Output the (X, Y) coordinate of the center of the cell containing the given text.  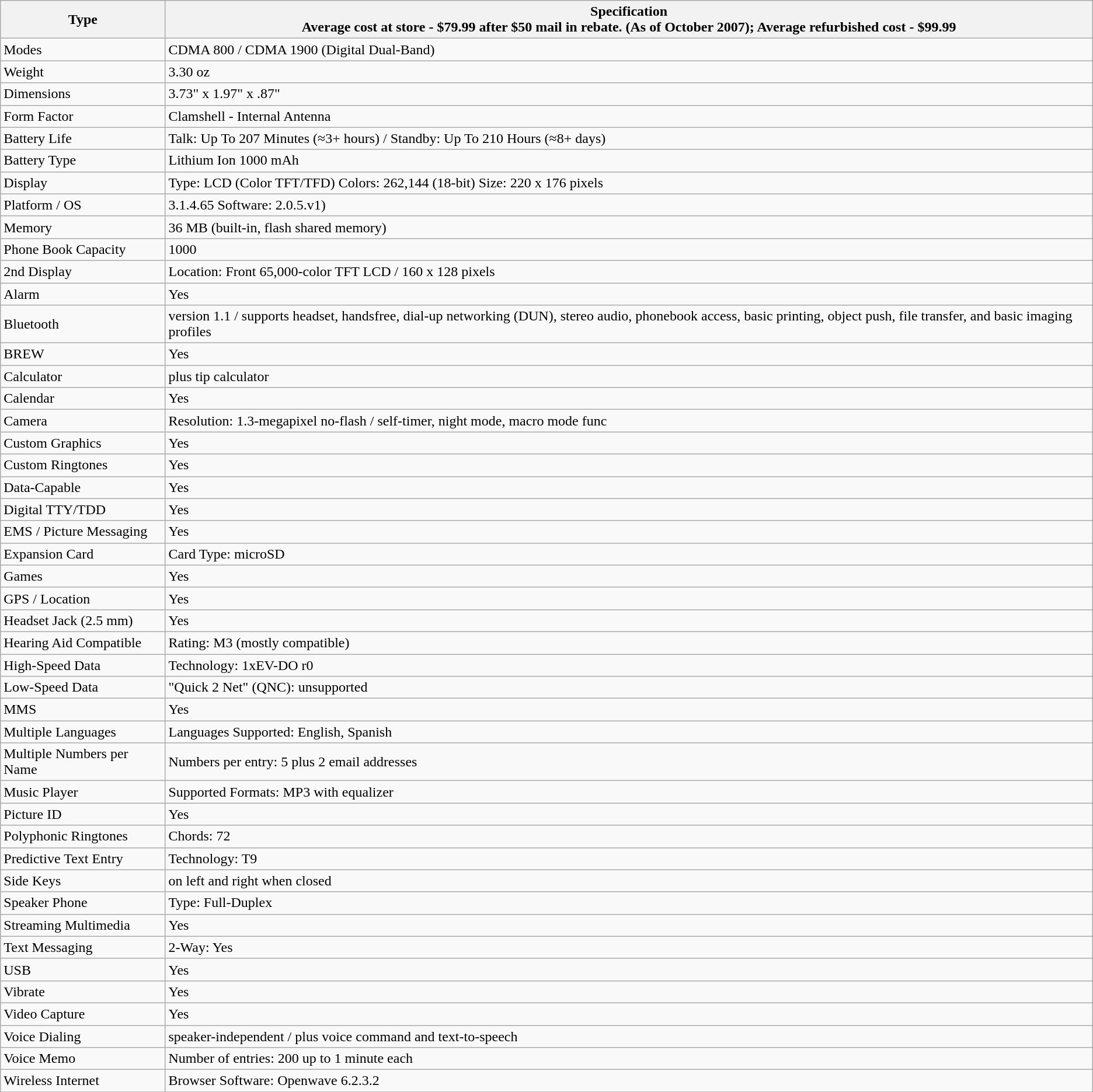
High-Speed Data (83, 665)
Calculator (83, 376)
Type: LCD (Color TFT/TFD) Colors: 262,144 (18-bit) Size: 220 x 176 pixels (629, 183)
Games (83, 576)
Headset Jack (2.5 mm) (83, 620)
Polyphonic Ringtones (83, 836)
Display (83, 183)
Streaming Multimedia (83, 925)
36 MB (built-in, flash shared memory) (629, 227)
Text Messaging (83, 947)
3.1.4.65 Software: 2.0.5.v1) (629, 205)
Location: Front 65,000-color TFT LCD / 160 x 128 pixels (629, 271)
Camera (83, 421)
Battery Type (83, 161)
USB (83, 969)
"Quick 2 Net" (QNC): unsupported (629, 688)
Resolution: 1.3-megapixel no-flash / self-timer, night mode, macro mode func (629, 421)
Speaker Phone (83, 903)
Digital TTY/TDD (83, 510)
Form Factor (83, 116)
2nd Display (83, 271)
Custom Graphics (83, 443)
Numbers per entry: 5 plus 2 email addresses (629, 762)
Custom Ringtones (83, 465)
Memory (83, 227)
Multiple Languages (83, 732)
Alarm (83, 294)
3.30 oz (629, 72)
Lithium Ion 1000 mAh (629, 161)
Languages Supported: English, Spanish (629, 732)
Picture ID (83, 814)
Expansion Card (83, 554)
CDMA 800 / CDMA 1900 (Digital Dual-Band) (629, 50)
SpecificationAverage cost at store - $79.99 after $50 mail in rebate. (As of October 2007); Average refurbished cost - $99.99 (629, 20)
Browser Software: Openwave 6.2.3.2 (629, 1081)
1000 (629, 249)
Vibrate (83, 992)
Battery Life (83, 138)
Rating: M3 (mostly compatible) (629, 643)
Calendar (83, 399)
Side Keys (83, 881)
Type (83, 20)
Platform / OS (83, 205)
EMS / Picture Messaging (83, 532)
Phone Book Capacity (83, 249)
Voice Dialing (83, 1036)
Talk: Up To 207 Minutes (≈3+ hours) / Standby: Up To 210 Hours (≈8+ days) (629, 138)
Number of entries: 200 up to 1 minute each (629, 1059)
plus tip calculator (629, 376)
Multiple Numbers per Name (83, 762)
Clamshell - Internal Antenna (629, 116)
GPS / Location (83, 598)
Video Capture (83, 1014)
Wireless Internet (83, 1081)
Voice Memo (83, 1059)
Dimensions (83, 94)
Music Player (83, 792)
Data-Capable (83, 487)
Chords: 72 (629, 836)
MMS (83, 710)
Low-Speed Data (83, 688)
Hearing Aid Compatible (83, 643)
3.73" x 1.97" x .87" (629, 94)
BREW (83, 354)
Weight (83, 72)
Modes (83, 50)
Card Type: microSD (629, 554)
Type: Full-Duplex (629, 903)
Bluetooth (83, 325)
Supported Formats: MP3 with equalizer (629, 792)
Technology: T9 (629, 859)
speaker-independent / plus voice command and text-to-speech (629, 1036)
2-Way: Yes (629, 947)
Technology: 1xEV-DO r0 (629, 665)
on left and right when closed (629, 881)
Predictive Text Entry (83, 859)
